Find where the given text appears and provide that cell's center as [X, Y] coordinate. 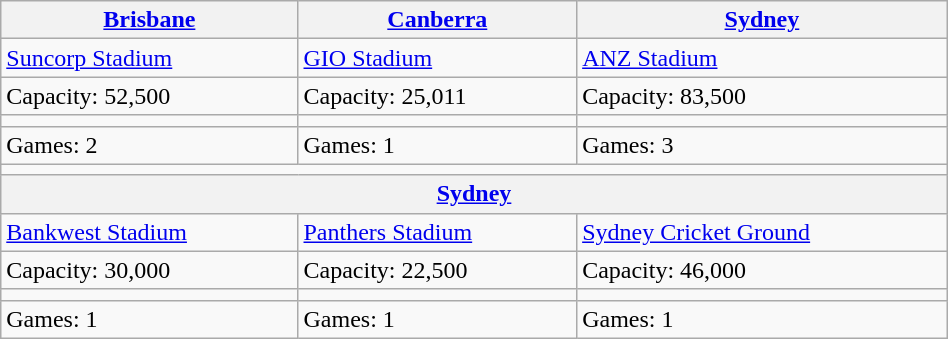
Capacity: 46,000 [762, 270]
Brisbane [150, 20]
Suncorp Stadium [150, 58]
ANZ Stadium [762, 58]
Capacity: 30,000 [150, 270]
Games: 2 [150, 145]
Capacity: 25,011 [438, 96]
Canberra [438, 20]
GIO Stadium [438, 58]
Bankwest Stadium [150, 232]
Games: 3 [762, 145]
Capacity: 83,500 [762, 96]
Capacity: 22,500 [438, 270]
Sydney Cricket Ground [762, 232]
Panthers Stadium [438, 232]
Capacity: 52,500 [150, 96]
